Find where the given text appears and provide that cell's center as [x, y] coordinate. 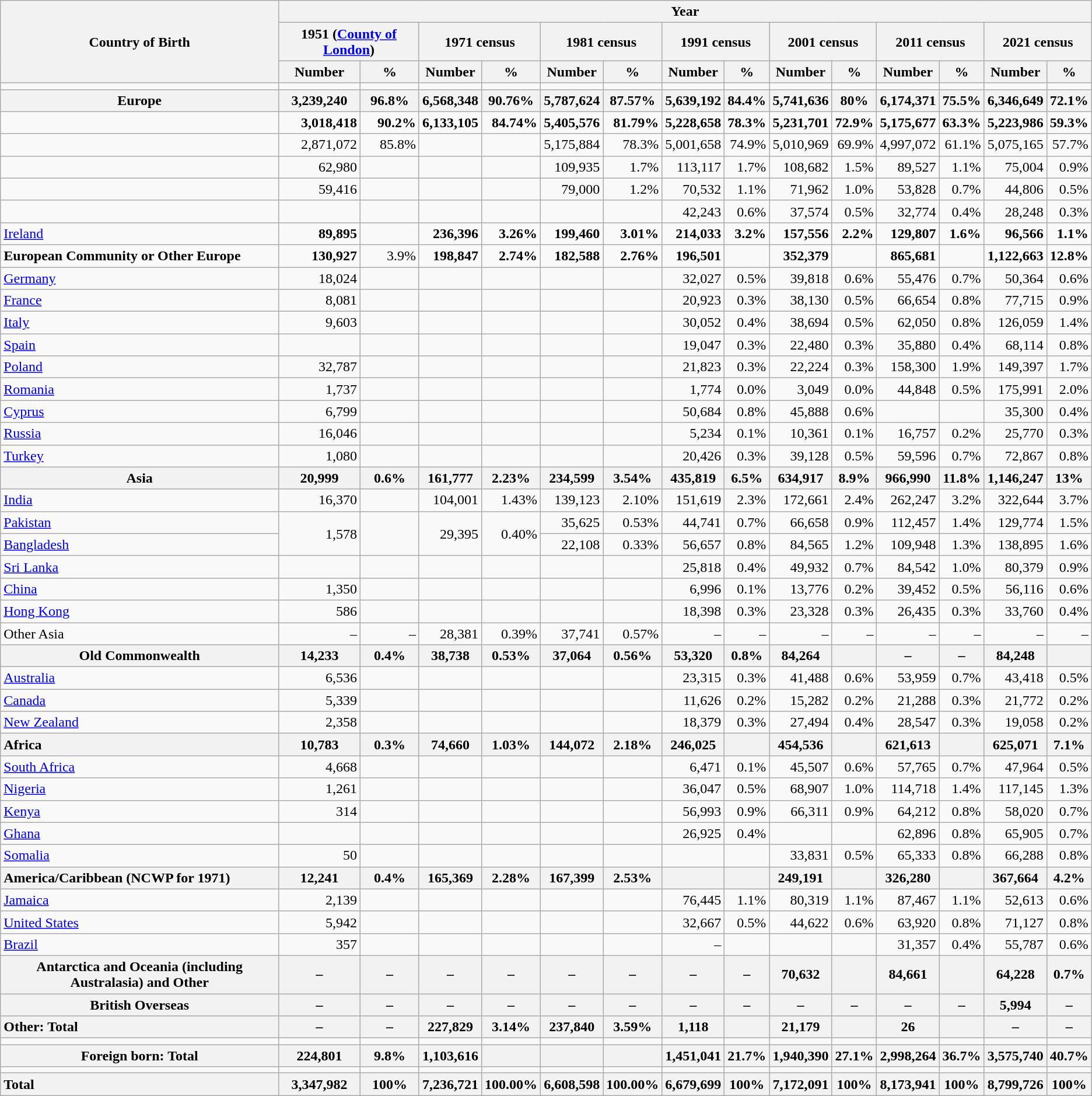
European Community or Other Europe [140, 256]
1,261 [320, 789]
2.3% [747, 500]
27,494 [800, 722]
41,488 [800, 678]
1,578 [320, 533]
214,033 [693, 233]
90.76% [511, 100]
India [140, 500]
6,799 [320, 411]
3,049 [800, 389]
New Zealand [140, 722]
Jamaica [140, 900]
22,224 [800, 367]
149,397 [1015, 367]
26 [908, 1027]
5,231,701 [800, 123]
262,247 [908, 500]
625,071 [1015, 745]
Foreign born: Total [140, 1056]
Other: Total [140, 1027]
435,819 [693, 478]
84,264 [800, 656]
Antarctica and Oceania (including Australasia) and Other [140, 975]
15,282 [800, 700]
89,527 [908, 167]
37,064 [572, 656]
37,574 [800, 211]
35,880 [908, 345]
6,133,105 [450, 123]
18,024 [320, 278]
38,130 [800, 301]
China [140, 589]
29,395 [450, 533]
87.57% [632, 100]
75.5% [961, 100]
6,471 [693, 767]
68,907 [800, 789]
43,418 [1015, 678]
865,681 [908, 256]
7.1% [1069, 745]
20,999 [320, 478]
40.7% [1069, 1056]
21,772 [1015, 700]
5,228,658 [693, 123]
69.9% [854, 145]
4.2% [1069, 878]
586 [320, 611]
5,339 [320, 700]
1971 census [480, 42]
90.2% [390, 123]
5,994 [1015, 1004]
72,867 [1015, 456]
84.74% [511, 123]
84,248 [1015, 656]
2.74% [511, 256]
126,059 [1015, 323]
84,565 [800, 544]
65,333 [908, 856]
16,757 [908, 434]
3.9% [390, 256]
1.9% [961, 367]
6,996 [693, 589]
20,923 [693, 301]
5,639,192 [693, 100]
2.76% [632, 256]
112,457 [908, 522]
165,369 [450, 878]
27.1% [854, 1056]
2.53% [632, 878]
71,127 [1015, 922]
8.9% [854, 478]
14,233 [320, 656]
1951 (County of London) [349, 42]
621,613 [908, 745]
2.2% [854, 233]
Bangladesh [140, 544]
76,445 [693, 900]
3,575,740 [1015, 1056]
314 [320, 811]
5,405,576 [572, 123]
13% [1069, 478]
5,175,677 [908, 123]
5,787,624 [572, 100]
Total [140, 1084]
32,027 [693, 278]
3.14% [511, 1027]
7,172,091 [800, 1084]
172,661 [800, 500]
America/Caribbean (NCWP for 1971) [140, 878]
4,997,072 [908, 145]
22,480 [800, 345]
35,300 [1015, 411]
80,319 [800, 900]
2.4% [854, 500]
32,667 [693, 922]
France [140, 301]
Year [685, 12]
32,787 [320, 367]
59.3% [1069, 123]
32,774 [908, 211]
55,476 [908, 278]
138,895 [1015, 544]
70,532 [693, 189]
Australia [140, 678]
74,660 [450, 745]
66,288 [1015, 856]
Somalia [140, 856]
1.03% [511, 745]
84,661 [908, 975]
Ireland [140, 233]
5,010,969 [800, 145]
62,050 [908, 323]
89,895 [320, 233]
80,379 [1015, 567]
10,783 [320, 745]
62,896 [908, 833]
66,658 [800, 522]
45,888 [800, 411]
96,566 [1015, 233]
634,917 [800, 478]
2,358 [320, 722]
49,932 [800, 567]
151,619 [693, 500]
80% [854, 100]
72.1% [1069, 100]
23,315 [693, 678]
234,599 [572, 478]
Canada [140, 700]
117,145 [1015, 789]
55,787 [1015, 944]
45,507 [800, 767]
47,964 [1015, 767]
84.4% [747, 100]
53,320 [693, 656]
5,001,658 [693, 145]
35,625 [572, 522]
3.54% [632, 478]
58,020 [1015, 811]
9.8% [390, 1056]
161,777 [450, 478]
236,396 [450, 233]
Brazil [140, 944]
66,311 [800, 811]
Cyprus [140, 411]
56,993 [693, 811]
16,370 [320, 500]
50 [320, 856]
1991 census [716, 42]
12.8% [1069, 256]
44,848 [908, 389]
39,452 [908, 589]
0.39% [511, 633]
2.23% [511, 478]
6,174,371 [908, 100]
6,679,699 [693, 1084]
Spain [140, 345]
22,108 [572, 544]
3,018,418 [320, 123]
167,399 [572, 878]
33,760 [1015, 611]
44,741 [693, 522]
1981 census [601, 42]
21.7% [747, 1056]
British Overseas [140, 1004]
326,280 [908, 878]
87,467 [908, 900]
1,080 [320, 456]
1,350 [320, 589]
3.26% [511, 233]
85.8% [390, 145]
44,622 [800, 922]
75,004 [1015, 167]
28,248 [1015, 211]
26,925 [693, 833]
454,536 [800, 745]
6,608,598 [572, 1084]
0.40% [511, 533]
56,657 [693, 544]
6,346,649 [1015, 100]
96.8% [390, 100]
Italy [140, 323]
50,364 [1015, 278]
Kenya [140, 811]
367,664 [1015, 878]
84,542 [908, 567]
109,935 [572, 167]
7,236,721 [450, 1084]
63.3% [961, 123]
42,243 [693, 211]
144,072 [572, 745]
13,776 [800, 589]
352,379 [800, 256]
157,556 [800, 233]
3.7% [1069, 500]
United States [140, 922]
Other Asia [140, 633]
38,738 [450, 656]
74.9% [747, 145]
52,613 [1015, 900]
322,644 [1015, 500]
2.18% [632, 745]
16,046 [320, 434]
237,840 [572, 1027]
11.8% [961, 478]
62,980 [320, 167]
South Africa [140, 767]
139,123 [572, 500]
38,694 [800, 323]
1,103,616 [450, 1056]
966,990 [908, 478]
2001 census [823, 42]
39,128 [800, 456]
2.28% [511, 878]
21,288 [908, 700]
2021 census [1038, 42]
64,228 [1015, 975]
19,047 [693, 345]
1,940,390 [800, 1056]
2.10% [632, 500]
21,179 [800, 1027]
108,682 [800, 167]
59,596 [908, 456]
8,799,726 [1015, 1084]
Old Commonwealth [140, 656]
31,357 [908, 944]
249,191 [800, 878]
25,818 [693, 567]
129,807 [908, 233]
44,806 [1015, 189]
39,818 [800, 278]
129,774 [1015, 522]
Poland [140, 367]
0.56% [632, 656]
Russia [140, 434]
1.43% [511, 500]
Sri Lanka [140, 567]
2,998,264 [908, 1056]
Ghana [140, 833]
Germany [140, 278]
5,942 [320, 922]
28,381 [450, 633]
25,770 [1015, 434]
1,451,041 [693, 1056]
2.0% [1069, 389]
77,715 [1015, 301]
1,122,663 [1015, 256]
20,426 [693, 456]
6,536 [320, 678]
224,801 [320, 1056]
53,959 [908, 678]
9,603 [320, 323]
65,905 [1015, 833]
196,501 [693, 256]
8,173,941 [908, 1084]
56,116 [1015, 589]
104,001 [450, 500]
5,075,165 [1015, 145]
59,416 [320, 189]
6,568,348 [450, 100]
Romania [140, 389]
21,823 [693, 367]
1,146,247 [1015, 478]
68,114 [1015, 345]
Europe [140, 100]
Nigeria [140, 789]
5,175,884 [572, 145]
109,948 [908, 544]
64,212 [908, 811]
1,774 [693, 389]
36.7% [961, 1056]
23,328 [800, 611]
10,361 [800, 434]
8,081 [320, 301]
33,831 [800, 856]
246,025 [693, 745]
3.59% [632, 1027]
57.7% [1069, 145]
6.5% [747, 478]
11,626 [693, 700]
Turkey [140, 456]
81.79% [632, 123]
158,300 [908, 367]
357 [320, 944]
53,828 [908, 189]
30,052 [693, 323]
28,547 [908, 722]
4,668 [320, 767]
Country of Birth [140, 42]
182,588 [572, 256]
3.01% [632, 233]
3,239,240 [320, 100]
72.9% [854, 123]
Hong Kong [140, 611]
5,234 [693, 434]
2,139 [320, 900]
50,684 [693, 411]
0.57% [632, 633]
63,920 [908, 922]
12,241 [320, 878]
79,000 [572, 189]
2,871,072 [320, 145]
2011 census [930, 42]
227,829 [450, 1027]
175,991 [1015, 389]
18,398 [693, 611]
113,117 [693, 167]
Pakistan [140, 522]
26,435 [908, 611]
36,047 [693, 789]
57,765 [908, 767]
114,718 [908, 789]
1,118 [693, 1027]
5,223,986 [1015, 123]
18,379 [693, 722]
3,347,982 [320, 1084]
71,962 [800, 189]
1,737 [320, 389]
130,927 [320, 256]
5,741,636 [800, 100]
70,632 [800, 975]
198,847 [450, 256]
61.1% [961, 145]
0.33% [632, 544]
19,058 [1015, 722]
Asia [140, 478]
66,654 [908, 301]
199,460 [572, 233]
37,741 [572, 633]
Africa [140, 745]
